Identify which cell holds the provided text, then report its (X, Y) central coordinate. 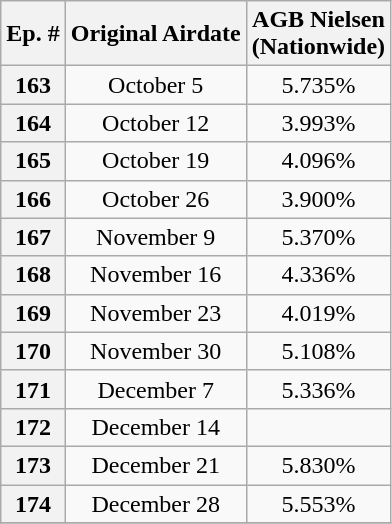
October 26 (156, 199)
166 (33, 199)
3.900% (318, 199)
November 23 (156, 313)
165 (33, 161)
Original Airdate (156, 34)
5.108% (318, 351)
3.993% (318, 123)
October 12 (156, 123)
171 (33, 389)
November 30 (156, 351)
173 (33, 465)
AGB Nielsen(Nationwide) (318, 34)
November 16 (156, 275)
4.096% (318, 161)
167 (33, 237)
Ep. # (33, 34)
169 (33, 313)
163 (33, 85)
4.019% (318, 313)
December 28 (156, 503)
October 19 (156, 161)
5.336% (318, 389)
174 (33, 503)
168 (33, 275)
5.830% (318, 465)
October 5 (156, 85)
164 (33, 123)
5.553% (318, 503)
November 9 (156, 237)
December 21 (156, 465)
December 14 (156, 427)
170 (33, 351)
December 7 (156, 389)
4.336% (318, 275)
5.735% (318, 85)
5.370% (318, 237)
172 (33, 427)
